Find where the given text appears and provide that cell's center as [X, Y] coordinate. 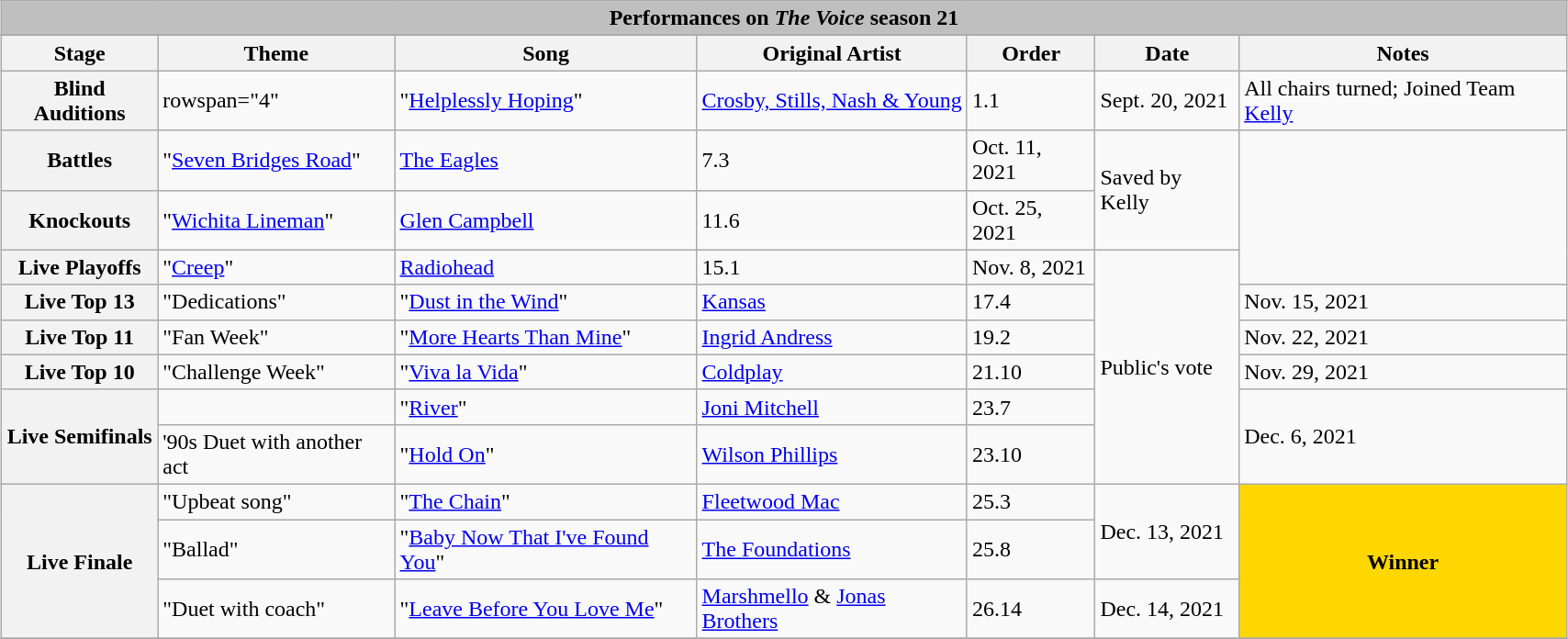
Joni Mitchell [832, 407]
rowspan="4" [276, 101]
Date [1168, 53]
"More Hearts Than Mine" [545, 337]
Wilson Phillips [832, 454]
Live Finale [80, 561]
"Wichita Lineman" [276, 220]
Nov. 8, 2021 [1031, 267]
Oct. 25, 2021 [1031, 220]
23.10 [1031, 454]
Live Top 11 [80, 337]
Song [545, 53]
"Viva la Vida" [545, 372]
"Fan Week" [276, 337]
The Eagles [545, 160]
Order [1031, 53]
Live Semifinals [80, 437]
17.4 [1031, 302]
"Baby Now That I've Found You" [545, 549]
Crosby, Stills, Nash & Young [832, 101]
Nov. 29, 2021 [1403, 372]
"Creep" [276, 267]
26.14 [1031, 610]
Knockouts [80, 220]
Stage [80, 53]
The Foundations [832, 549]
"Dedications" [276, 302]
'90s Duet with another act [276, 454]
Blind Auditions [80, 101]
Winner [1403, 561]
Battles [80, 160]
"Seven Bridges Road" [276, 160]
Saved by Kelly [1168, 190]
15.1 [832, 267]
Live Top 13 [80, 302]
Coldplay [832, 372]
Ingrid Andress [832, 337]
11.6 [832, 220]
Dec. 14, 2021 [1168, 610]
Oct. 11, 2021 [1031, 160]
"Dust in the Wind" [545, 302]
Glen Campbell [545, 220]
Performances on The Voice season 21 [784, 18]
Dec. 6, 2021 [1403, 437]
25.8 [1031, 549]
"Upbeat song" [276, 501]
25.3 [1031, 501]
Live Playoffs [80, 267]
Kansas [832, 302]
Nov. 22, 2021 [1403, 337]
23.7 [1031, 407]
1.1 [1031, 101]
Public's vote [1168, 367]
Radiohead [545, 267]
"The Chain" [545, 501]
"Leave Before You Love Me" [545, 610]
Marshmello & Jonas Brothers [832, 610]
19.2 [1031, 337]
21.10 [1031, 372]
Fleetwood Mac [832, 501]
Original Artist [832, 53]
"Ballad" [276, 549]
Nov. 15, 2021 [1403, 302]
"Hold On" [545, 454]
"Duet with coach" [276, 610]
7.3 [832, 160]
Live Top 10 [80, 372]
Sept. 20, 2021 [1168, 101]
"Challenge Week" [276, 372]
"River" [545, 407]
Theme [276, 53]
Dec. 13, 2021 [1168, 531]
"Helplessly Hoping" [545, 101]
Notes [1403, 53]
All chairs turned; Joined Team Kelly [1403, 101]
